Determine the [X, Y] coordinate at the center of the cell enclosing the given text.  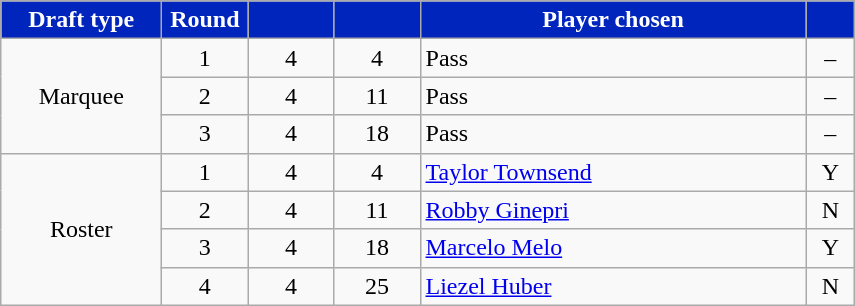
Robby Ginepri [613, 210]
Marquee [82, 96]
Player chosen [613, 20]
Draft type [82, 20]
Liezel Huber [613, 286]
Taylor Townsend [613, 172]
Marcelo Melo [613, 248]
Round [205, 20]
25 [377, 286]
Roster [82, 229]
